Extract the (X, Y) coordinate from the center of the cell holding the provided text.  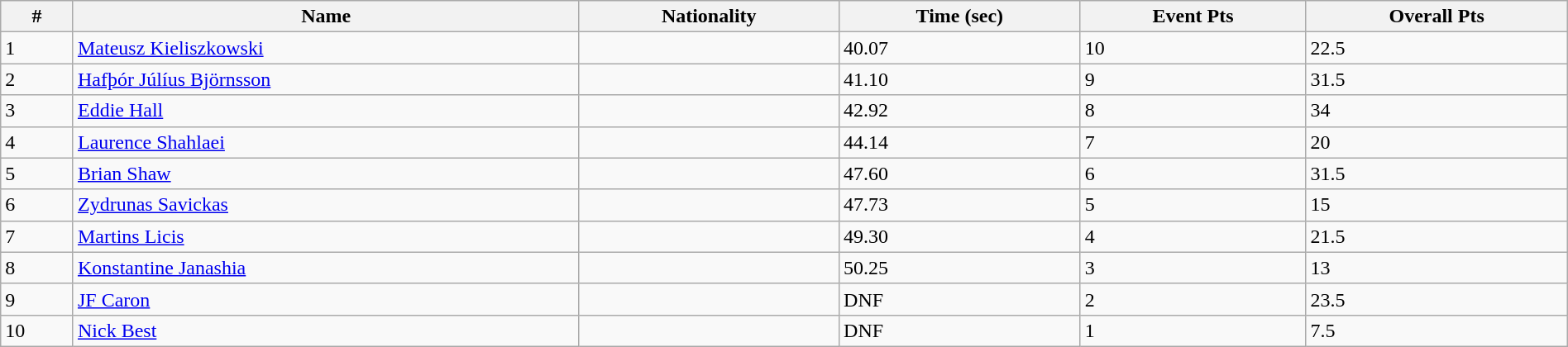
15 (1437, 205)
# (37, 17)
Hafþór Júlíus Björnsson (326, 79)
Zydrunas Savickas (326, 205)
20 (1437, 142)
Nick Best (326, 330)
40.07 (960, 48)
44.14 (960, 142)
Martins Licis (326, 236)
47.60 (960, 173)
34 (1437, 111)
Event Pts (1193, 17)
Name (326, 17)
Brian Shaw (326, 173)
Konstantine Janashia (326, 268)
41.10 (960, 79)
42.92 (960, 111)
22.5 (1437, 48)
49.30 (960, 236)
Time (sec) (960, 17)
Nationality (710, 17)
Laurence Shahlaei (326, 142)
Overall Pts (1437, 17)
13 (1437, 268)
Eddie Hall (326, 111)
Mateusz Kieliszkowski (326, 48)
50.25 (960, 268)
21.5 (1437, 236)
23.5 (1437, 299)
JF Caron (326, 299)
47.73 (960, 205)
7.5 (1437, 330)
